For the text-containing cell, return its midpoint in (X, Y) coordinate format. 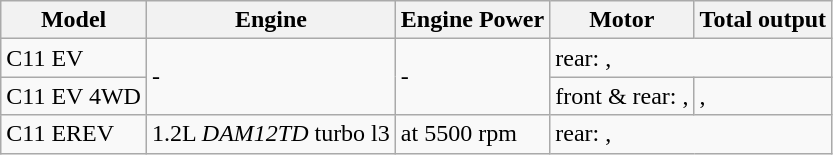
Model (74, 20)
at 5500 rpm (472, 134)
, (763, 96)
Total output (763, 20)
Engine (270, 20)
Motor (622, 20)
1.2L DAM12TD turbo l3 (270, 134)
front & rear: , (622, 96)
Engine Power (472, 20)
C11 EV 4WD (74, 96)
C11 EV (74, 58)
C11 EREV (74, 134)
